Locate the cell with the specified text and output its (X, Y) center coordinate. 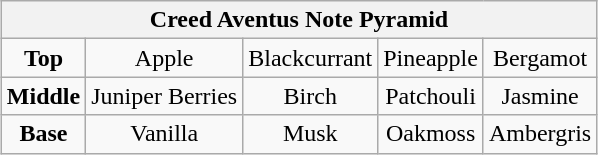
Musk (310, 134)
Juniper Berries (164, 96)
Middle (43, 96)
Patchouli (431, 96)
Pineapple (431, 58)
Bergamot (540, 58)
Apple (164, 58)
Creed Aventus Note Pyramid (298, 20)
Birch (310, 96)
Top (43, 58)
Ambergris (540, 134)
Vanilla (164, 134)
Base (43, 134)
Jasmine (540, 96)
Oakmoss (431, 134)
Blackcurrant (310, 58)
